Identify which cell holds the provided text, then report its (x, y) central coordinate. 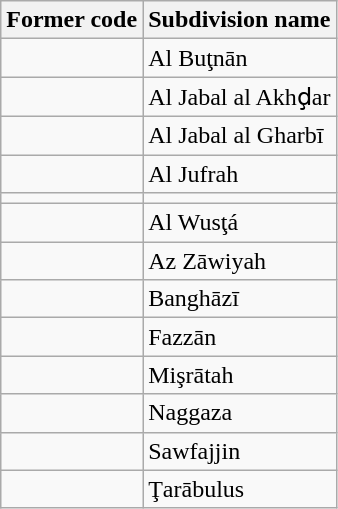
Fazzān (240, 337)
Ţarābulus (240, 489)
Banghāzī (240, 299)
Naggaza (240, 413)
Al Wusţá (240, 223)
Former code (72, 20)
Al Buţnān (240, 58)
Subdivision name (240, 20)
Al Jabal al Gharbī (240, 135)
Az Zāwiyah (240, 261)
Mişrātah (240, 375)
Al Jufrah (240, 173)
Al Jabal al Akhḑar (240, 97)
Sawfajjin (240, 451)
